Identify which cell holds the provided text, then report its (x, y) central coordinate. 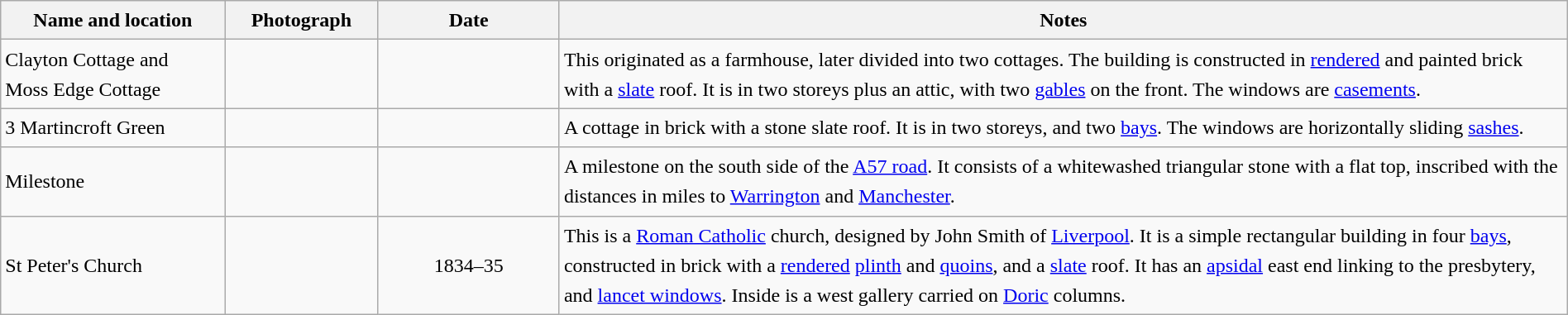
Date (468, 20)
Notes (1064, 20)
Name and location (112, 20)
St Peter's Church (112, 265)
3 Martincroft Green (112, 127)
Photograph (301, 20)
Milestone (112, 182)
Clayton Cottage andMoss Edge Cottage (112, 74)
A cottage in brick with a stone slate roof. It is in two storeys, and two bays. The windows are horizontally sliding sashes. (1064, 127)
1834–35 (468, 265)
